Output the [X, Y] coordinate of the center of the cell containing the given text.  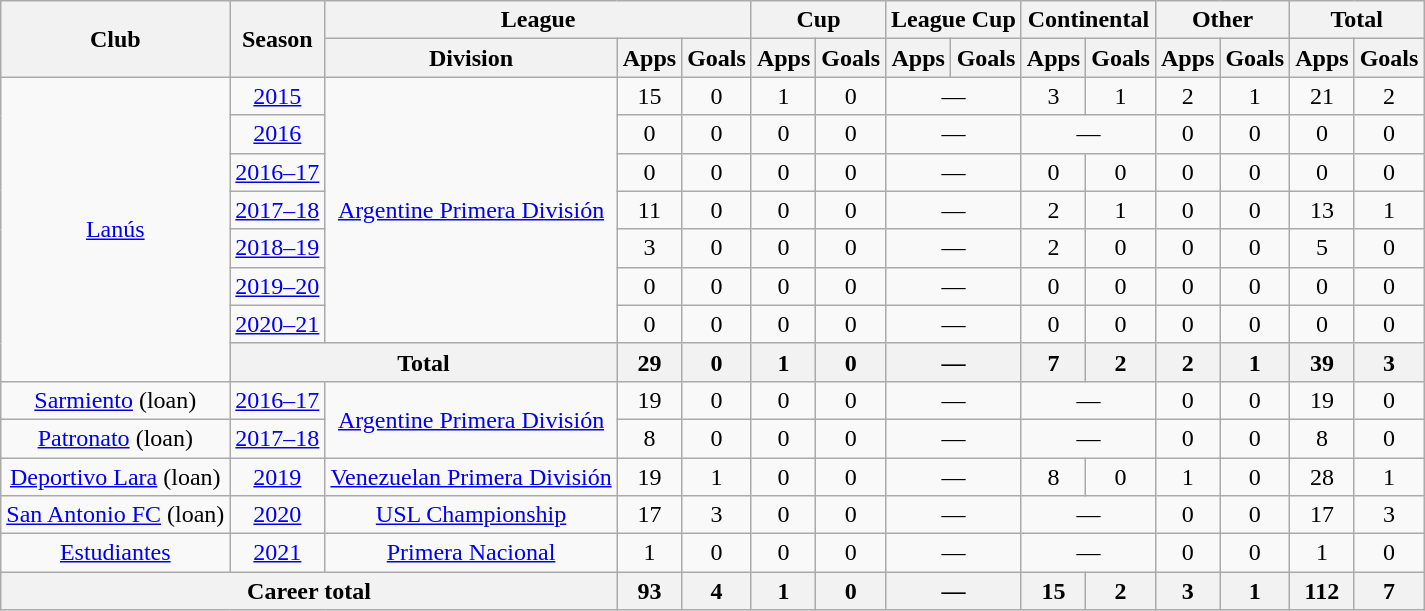
39 [1322, 362]
Division [471, 58]
2019–20 [278, 286]
Lanús [116, 229]
Deportivo Lara (loan) [116, 477]
2016 [278, 134]
11 [649, 210]
21 [1322, 96]
Sarmiento (loan) [116, 400]
Primera Nacional [471, 553]
Continental [1088, 20]
Venezuelan Primera División [471, 477]
29 [649, 362]
2018–19 [278, 248]
League Cup [954, 20]
Season [278, 39]
San Antonio FC (loan) [116, 515]
93 [649, 591]
Estudiantes [116, 553]
Career total [309, 591]
2015 [278, 96]
USL Championship [471, 515]
4 [717, 591]
Club [116, 39]
Patronato (loan) [116, 438]
2020 [278, 515]
5 [1322, 248]
2019 [278, 477]
Other [1222, 20]
2020–21 [278, 324]
League [538, 20]
28 [1322, 477]
112 [1322, 591]
2021 [278, 553]
13 [1322, 210]
Cup [818, 20]
